Determine the (X, Y) coordinate at the center of the cell enclosing the given text.  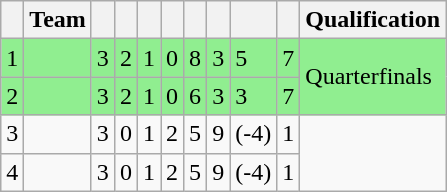
4 (12, 172)
6 (196, 96)
Quarterfinals (373, 77)
Team (58, 20)
8 (196, 58)
Qualification (373, 20)
